Pinpoint the cell where the given text exists, returning its [X, Y] midpoint coordinate. 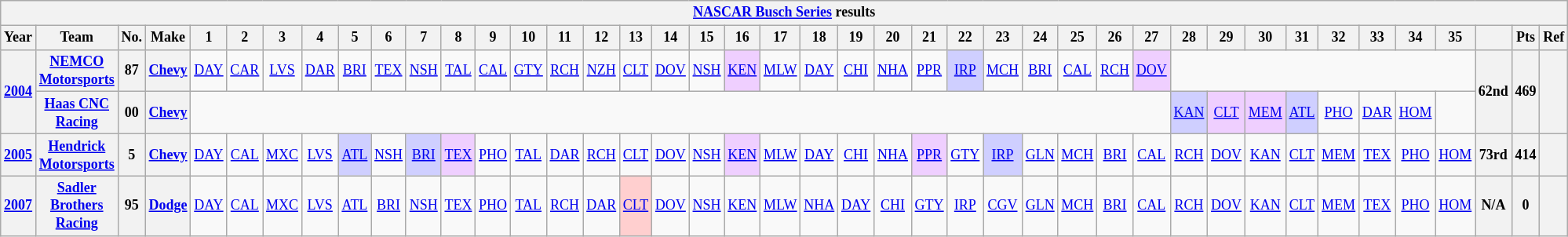
18 [819, 38]
33 [1377, 38]
73rd [1494, 155]
4 [320, 38]
2 [245, 38]
28 [1189, 38]
00 [132, 113]
32 [1339, 38]
Pts [1526, 38]
Ref [1554, 38]
2007 [19, 206]
Haas CNC Racing [77, 113]
N/A [1494, 206]
2004 [19, 91]
13 [636, 38]
26 [1115, 38]
NASCAR Busch Series results [785, 13]
414 [1526, 155]
469 [1526, 91]
Sadler Brothers Racing [77, 206]
16 [742, 38]
25 [1078, 38]
0 [1526, 206]
23 [1003, 38]
19 [856, 38]
95 [132, 206]
62nd [1494, 91]
CAR [245, 71]
31 [1302, 38]
CGV [1003, 206]
20 [893, 38]
8 [458, 38]
27 [1151, 38]
NZH [601, 71]
14 [671, 38]
NEMCO Motorsports [77, 71]
Team [77, 38]
Year [19, 38]
11 [565, 38]
No. [132, 38]
87 [132, 71]
1 [209, 38]
21 [929, 38]
7 [424, 38]
29 [1227, 38]
24 [1040, 38]
35 [1455, 38]
6 [389, 38]
12 [601, 38]
2005 [19, 155]
30 [1265, 38]
22 [965, 38]
15 [706, 38]
9 [493, 38]
3 [283, 38]
Dodge [168, 206]
34 [1416, 38]
Hendrick Motorsports [77, 155]
10 [528, 38]
17 [780, 38]
Make [168, 38]
